Determine the [X, Y] coordinate at the center of the cell enclosing the given text.  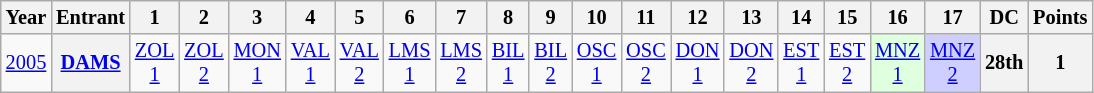
VAL2 [360, 63]
Points [1060, 17]
17 [952, 17]
7 [461, 17]
3 [258, 17]
14 [801, 17]
BIL1 [508, 63]
8 [508, 17]
15 [847, 17]
28th [1004, 63]
10 [596, 17]
DON2 [751, 63]
4 [310, 17]
BIL2 [550, 63]
6 [410, 17]
Year [26, 17]
DON1 [698, 63]
VAL1 [310, 63]
EST2 [847, 63]
Entrant [90, 17]
11 [646, 17]
ZOL1 [154, 63]
16 [898, 17]
DC [1004, 17]
MNZ1 [898, 63]
2005 [26, 63]
12 [698, 17]
MNZ2 [952, 63]
LMS1 [410, 63]
ZOL2 [204, 63]
MON1 [258, 63]
EST1 [801, 63]
2 [204, 17]
9 [550, 17]
OSC1 [596, 63]
LMS2 [461, 63]
DAMS [90, 63]
OSC2 [646, 63]
5 [360, 17]
13 [751, 17]
